From the cell containing the given text, extract its center point as [x, y] coordinate. 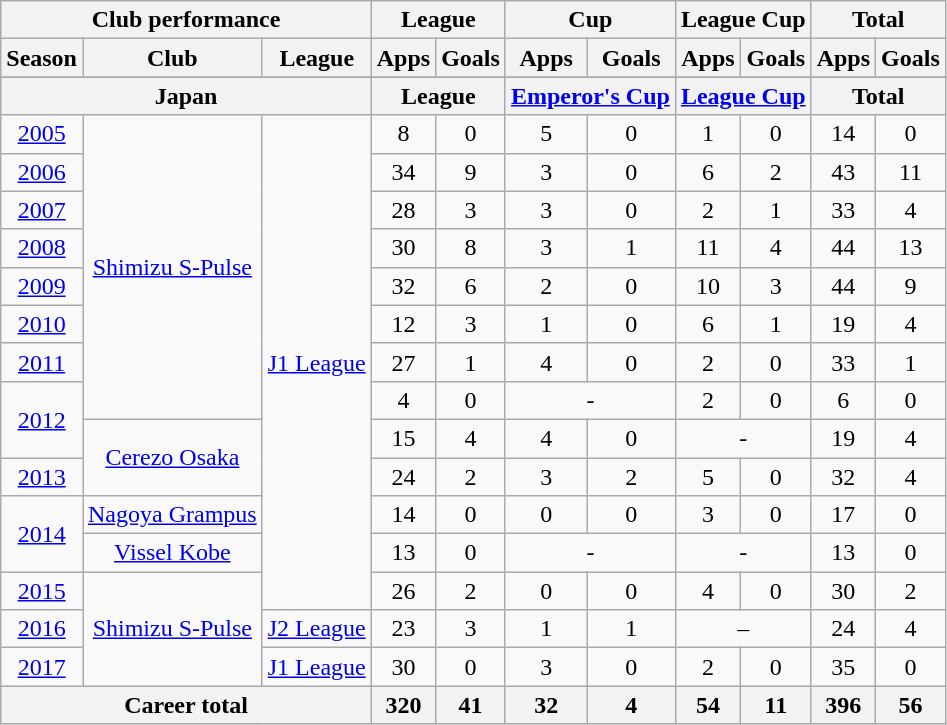
2013 [42, 477]
2006 [42, 172]
Emperor's Cup [590, 96]
43 [843, 172]
54 [708, 705]
56 [911, 705]
2014 [42, 534]
27 [403, 362]
2007 [42, 210]
Cup [590, 20]
– [743, 629]
396 [843, 705]
Club [172, 58]
2015 [42, 591]
2012 [42, 419]
12 [403, 324]
41 [471, 705]
35 [843, 667]
Season [42, 58]
Japan [186, 96]
28 [403, 210]
2011 [42, 362]
Nagoya Grampus [172, 515]
2017 [42, 667]
23 [403, 629]
2010 [42, 324]
10 [708, 286]
320 [403, 705]
2009 [42, 286]
2016 [42, 629]
26 [403, 591]
15 [403, 438]
17 [843, 515]
2008 [42, 248]
Career total [186, 705]
34 [403, 172]
Club performance [186, 20]
2005 [42, 134]
J2 League [316, 629]
Cerezo Osaka [172, 457]
Vissel Kobe [172, 553]
